Return the [x, y] coordinate for the center point of the cell that contains the specified text.  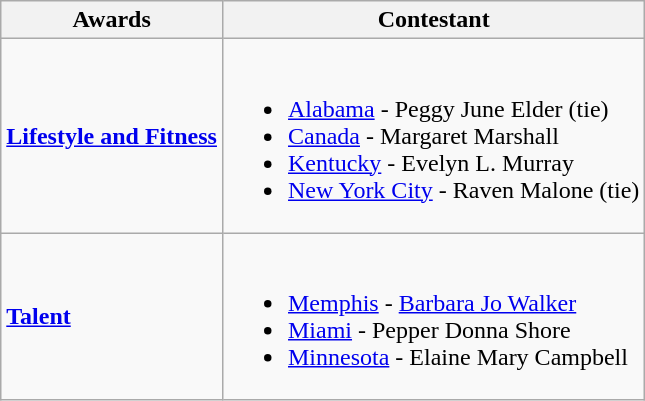
Awards [112, 20]
Memphis - Barbara Jo Walker Miami - Pepper Donna Shore Minnesota - Elaine Mary Campbell [433, 316]
Lifestyle and Fitness [112, 136]
Alabama - Peggy June Elder (tie) Canada - Margaret Marshall Kentucky - Evelyn L. Murray New York City - Raven Malone (tie) [433, 136]
Contestant [433, 20]
Talent [112, 316]
